Extract the [X, Y] coordinate from the center of the cell holding the provided text.  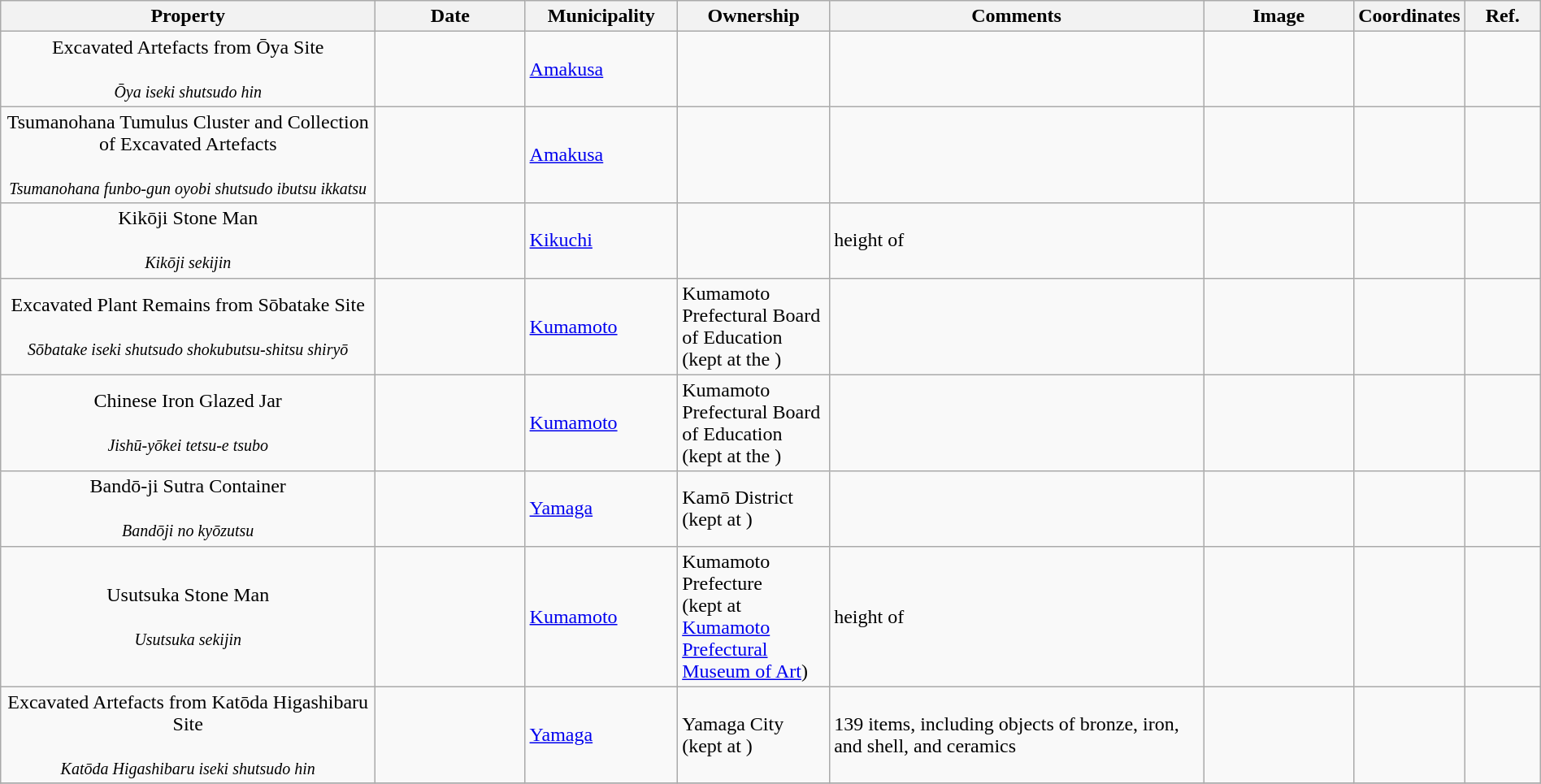
Image [1279, 16]
Date [450, 16]
Tsumanohana Tumulus Cluster and Collection of Excavated ArtefactsTsumanohana funbo-gun oyobi shutsudo ibutsu ikkatsu [189, 154]
Kamō District(kept at ) [754, 509]
Excavated Artefacts from Ōya SiteŌya iseki shutsudo hin [189, 69]
Ownership [754, 16]
Bandō-ji Sutra ContainerBandōji no kyōzutsu [189, 509]
Property [189, 16]
Yamaga City(kept at ) [754, 734]
Municipality [601, 16]
Kumamoto Prefecture(kept at Kumamoto Prefectural Museum of Art) [754, 616]
Usutsuka Stone ManUsutsuka sekijin [189, 616]
Chinese Iron Glazed JarJishū-yōkei tetsu-e tsubo [189, 422]
Ref. [1502, 16]
139 items, including objects of bronze, iron, and shell, and ceramics [1017, 734]
Coordinates [1409, 16]
Excavated Artefacts from Katōda Higashibaru SiteKatōda Higashibaru iseki shutsudo hin [189, 734]
Kikōji Stone ManKikōji sekijin [189, 240]
Excavated Plant Remains from Sōbatake SiteSōbatake iseki shutsudo shokubutsu-shitsu shiryō [189, 327]
Comments [1017, 16]
Kikuchi [601, 240]
